Determine the [x, y] coordinate at the center of the cell enclosing the given text.  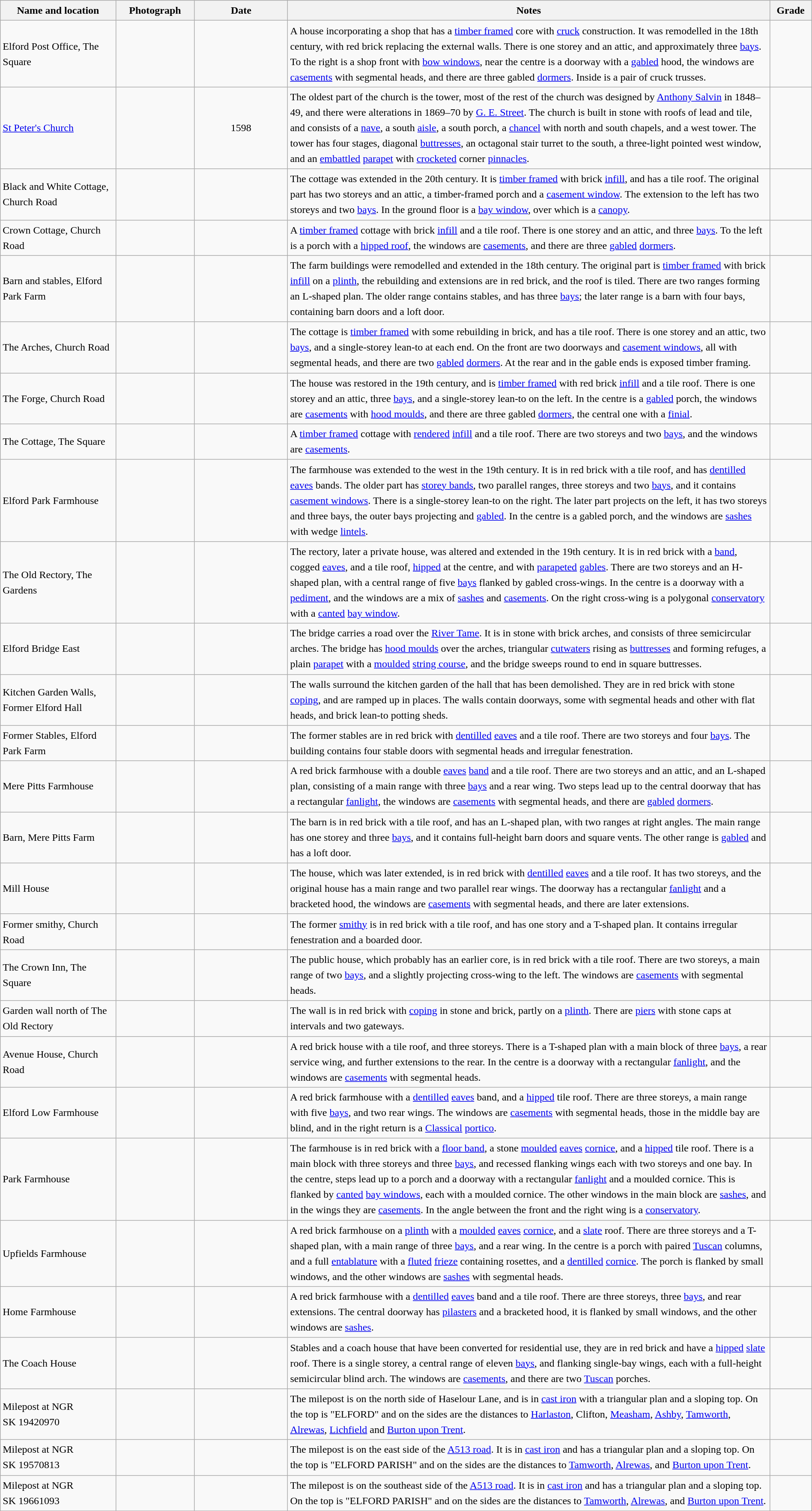
St Peter's Church [58, 128]
Black and White Cottage, Church Road [58, 195]
Photograph [155, 10]
The Arches, Church Road [58, 347]
The former smithy is in red brick with a tile roof, and has one story and a T-shaped plan. It contains irregular fenestration and a boarded door. [528, 932]
1598 [241, 128]
Notes [528, 10]
Elford Park Farmhouse [58, 501]
A timber framed cottage with rendered infill and a tile roof. There are two storeys and two bays, and the windows are casements. [528, 441]
Milepost at NGR SK 19420970 [58, 1414]
Barn and stables, Elford Park Farm [58, 289]
The Forge, Church Road [58, 399]
Avenue House, Church Road [58, 1062]
Milepost at NGR SK 19570813 [58, 1457]
The Crown Inn, The Square [58, 975]
Date [241, 10]
The Cottage, The Square [58, 441]
Crown Cottage, Church Road [58, 237]
The Old Rectory, The Gardens [58, 582]
The Coach House [58, 1363]
Mere Pitts Farmhouse [58, 787]
Elford Bridge East [58, 649]
Milepost at NGR SK 19661093 [58, 1493]
Barn, Mere Pitts Farm [58, 837]
Garden wall north of The Old Rectory [58, 1018]
The wall is in red brick with coping in stone and brick, partly on a plinth. There are piers with stone caps at intervals and two gateways. [528, 1018]
Park Farmhouse [58, 1179]
Former Stables, Elford Park Farm [58, 743]
Home Farmhouse [58, 1312]
Upfields Farmhouse [58, 1253]
Kitchen Garden Walls, Former Elford Hall [58, 700]
Name and location [58, 10]
Mill House [58, 889]
Grade [791, 10]
Elford Post Office, The Square [58, 54]
Former smithy, Church Road [58, 932]
Elford Low Farmhouse [58, 1112]
